For the text-containing cell, return its midpoint in (X, Y) coordinate format. 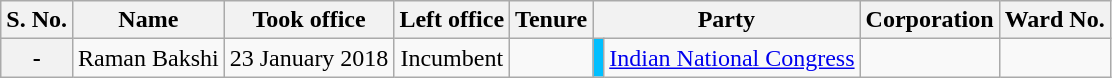
Tenure (552, 20)
Incumbent (452, 58)
Name (148, 20)
- (37, 58)
Raman Bakshi (148, 58)
Left office (452, 20)
Indian National Congress (732, 58)
Took office (309, 20)
Corporation (930, 20)
Party (726, 20)
23 January 2018 (309, 58)
S. No. (37, 20)
Ward No. (1054, 20)
